Provide the [x, y] coordinate of the cell's center where the given text is located.  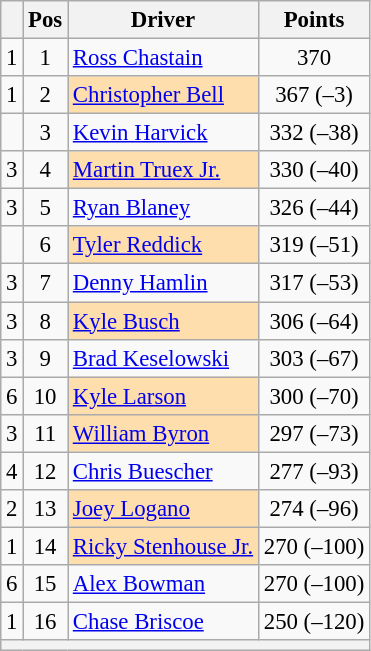
306 (–64) [314, 321]
Ricky Stenhouse Jr. [164, 546]
Ryan Blaney [164, 208]
Kyle Larson [164, 396]
274 (–96) [314, 509]
Joey Logano [164, 509]
Driver [164, 20]
303 (–67) [314, 358]
Brad Keselowski [164, 358]
15 [46, 584]
Kevin Harvick [164, 133]
16 [46, 621]
13 [46, 509]
14 [46, 546]
Alex Bowman [164, 584]
10 [46, 396]
300 (–70) [314, 396]
Ross Chastain [164, 58]
317 (–53) [314, 283]
Martin Truex Jr. [164, 170]
Pos [46, 20]
277 (–93) [314, 471]
9 [46, 358]
367 (–3) [314, 95]
12 [46, 471]
332 (–38) [314, 133]
Tyler Reddick [164, 245]
297 (–73) [314, 433]
330 (–40) [314, 170]
Chris Buescher [164, 471]
Points [314, 20]
8 [46, 321]
5 [46, 208]
Kyle Busch [164, 321]
Denny Hamlin [164, 283]
Chase Briscoe [164, 621]
11 [46, 433]
370 [314, 58]
7 [46, 283]
319 (–51) [314, 245]
250 (–120) [314, 621]
Christopher Bell [164, 95]
William Byron [164, 433]
326 (–44) [314, 208]
